Locate the cell with the specified text and output its (X, Y) center coordinate. 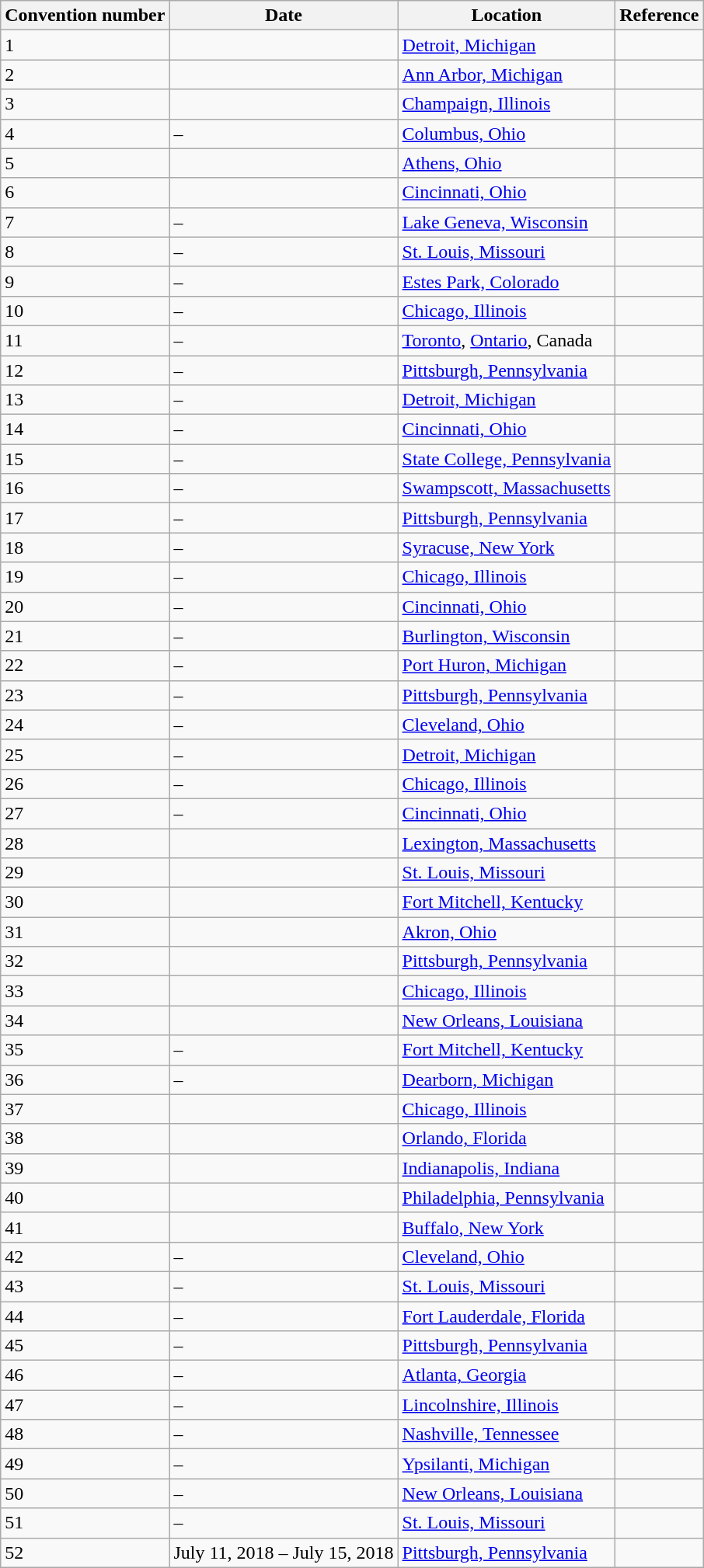
12 (85, 370)
8 (85, 252)
Lincolnshire, Illinois (507, 1405)
Ann Arbor, Michigan (507, 75)
Nashville, Tennessee (507, 1434)
46 (85, 1375)
33 (85, 991)
17 (85, 518)
29 (85, 873)
21 (85, 636)
2 (85, 75)
Champaign, Illinois (507, 104)
4 (85, 134)
Dearborn, Michigan (507, 1080)
Location (507, 16)
30 (85, 902)
50 (85, 1493)
27 (85, 813)
23 (85, 695)
Date (284, 16)
13 (85, 400)
36 (85, 1080)
State College, Pennsylvania (507, 459)
45 (85, 1346)
Columbus, Ohio (507, 134)
Indianapolis, Indiana (507, 1168)
Port Huron, Michigan (507, 666)
18 (85, 548)
1 (85, 45)
49 (85, 1464)
40 (85, 1198)
Orlando, Florida (507, 1139)
48 (85, 1434)
7 (85, 222)
31 (85, 932)
Convention number (85, 16)
Estes Park, Colorado (507, 281)
Burlington, Wisconsin (507, 636)
42 (85, 1257)
37 (85, 1109)
35 (85, 1050)
11 (85, 340)
6 (85, 193)
July 11, 2018 – July 15, 2018 (284, 1552)
Fort Lauderdale, Florida (507, 1316)
Philadelphia, Pennsylvania (507, 1198)
Syracuse, New York (507, 548)
44 (85, 1316)
9 (85, 281)
Atlanta, Georgia (507, 1375)
Lake Geneva, Wisconsin (507, 222)
51 (85, 1523)
34 (85, 1020)
Athens, Ohio (507, 163)
Swampscott, Massachusetts (507, 488)
16 (85, 488)
14 (85, 429)
Akron, Ohio (507, 932)
32 (85, 961)
47 (85, 1405)
Buffalo, New York (507, 1227)
43 (85, 1286)
41 (85, 1227)
39 (85, 1168)
24 (85, 725)
Lexington, Massachusetts (507, 843)
26 (85, 784)
38 (85, 1139)
28 (85, 843)
3 (85, 104)
Reference (659, 16)
5 (85, 163)
Toronto, Ontario, Canada (507, 340)
Ypsilanti, Michigan (507, 1464)
22 (85, 666)
25 (85, 754)
15 (85, 459)
20 (85, 607)
10 (85, 311)
52 (85, 1552)
19 (85, 577)
